Identify which cell holds the provided text, then report its [x, y] central coordinate. 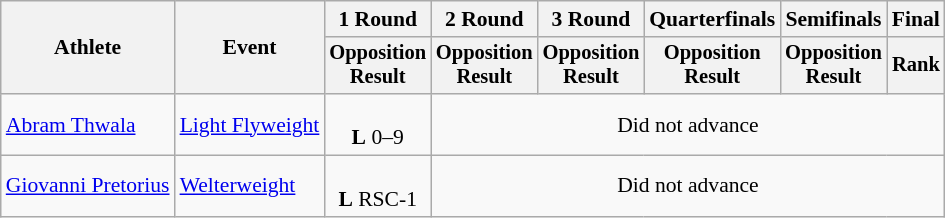
1 Round [378, 19]
Rank [916, 66]
Welterweight [250, 186]
Giovanni Pretorius [88, 186]
3 Round [592, 19]
L RSC-1 [378, 186]
Quarterfinals [712, 19]
L 0–9 [378, 124]
2 Round [484, 19]
Abram Thwala [88, 124]
Light Flyweight [250, 124]
Semifinals [834, 19]
Athlete [88, 48]
Event [250, 48]
Final [916, 19]
